From the cell containing the given text, extract its center point as (x, y) coordinate. 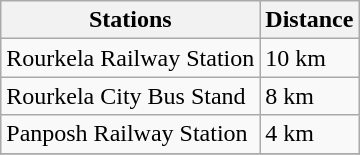
Panposh Railway Station (130, 134)
10 km (310, 58)
Stations (130, 20)
8 km (310, 96)
Distance (310, 20)
Rourkela City Bus Stand (130, 96)
Rourkela Railway Station (130, 58)
4 km (310, 134)
